Search for the cell housing the specified text and yield its [X, Y] center coordinate. 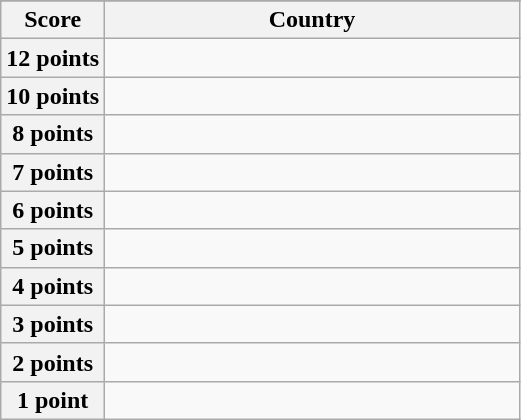
3 points [53, 324]
8 points [53, 134]
2 points [53, 362]
5 points [53, 248]
7 points [53, 172]
1 point [53, 400]
Country [312, 20]
10 points [53, 96]
12 points [53, 58]
Score [53, 20]
6 points [53, 210]
4 points [53, 286]
